Identify which cell holds the provided text, then report its [X, Y] central coordinate. 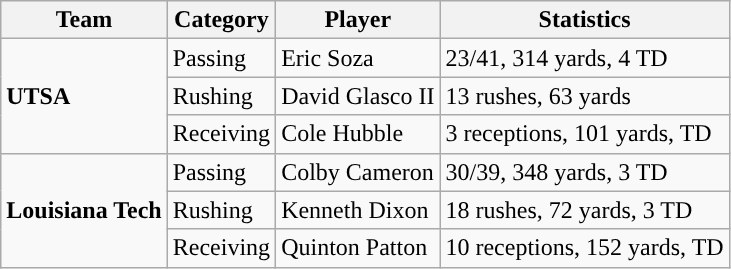
Eric Soza [358, 58]
10 receptions, 152 yards, TD [584, 248]
18 rushes, 72 yards, 3 TD [584, 210]
30/39, 348 yards, 3 TD [584, 172]
Colby Cameron [358, 172]
Category [221, 20]
Quinton Patton [358, 248]
UTSA [84, 96]
Team [84, 20]
13 rushes, 63 yards [584, 96]
23/41, 314 yards, 4 TD [584, 58]
David Glasco II [358, 96]
Statistics [584, 20]
Cole Hubble [358, 134]
Louisiana Tech [84, 210]
3 receptions, 101 yards, TD [584, 134]
Kenneth Dixon [358, 210]
Player [358, 20]
